Capture the cell that displays the provided text and extract its [X, Y] central coordinate. 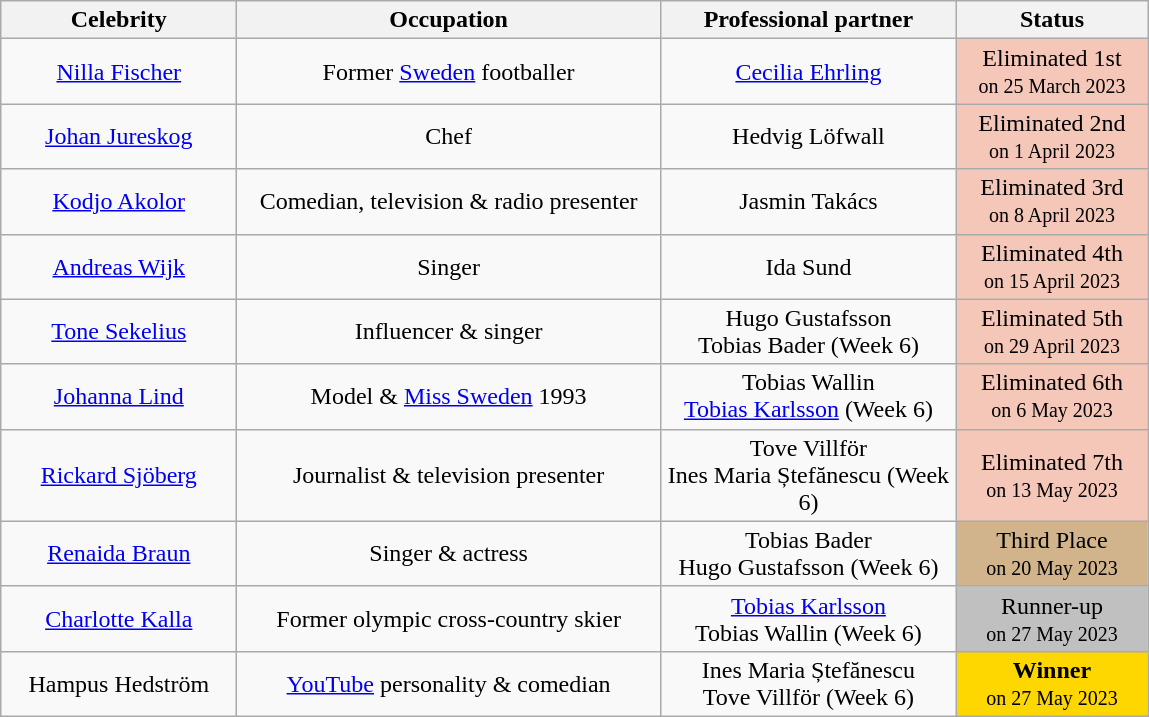
Eliminated 6thon 6 May 2023 [1052, 396]
Winneron 27 May 2023 [1052, 684]
Status [1052, 20]
Former Sweden footballer [449, 72]
Tone Sekelius [119, 332]
Renaida Braun [119, 554]
Singer & actress [449, 554]
Andreas Wijk [119, 266]
Nilla Fischer [119, 72]
Celebrity [119, 20]
Occupation [449, 20]
Influencer & singer [449, 332]
Kodjo Akolor [119, 202]
Comedian, television & radio presenter [449, 202]
Runner-upon 27 May 2023 [1052, 618]
Model & Miss Sweden 1993 [449, 396]
Ida Sund [808, 266]
Former olympic cross-country skier [449, 618]
Eliminated 4thon 15 April 2023 [1052, 266]
Hugo GustafssonTobias Bader (Week 6) [808, 332]
Tobias WallinTobias Karlsson (Week 6) [808, 396]
Eliminated 2ndon 1 April 2023 [1052, 136]
Professional partner [808, 20]
Eliminated 3rdon 8 April 2023 [1052, 202]
Eliminated 7thon 13 May 2023 [1052, 475]
Chef [449, 136]
Hampus Hedström [119, 684]
Singer [449, 266]
Charlotte Kalla [119, 618]
Tobias BaderHugo Gustafsson (Week 6) [808, 554]
Eliminated 1ston 25 March 2023 [1052, 72]
Hedvig Löfwall [808, 136]
Tobias KarlssonTobias Wallin (Week 6) [808, 618]
Cecilia Ehrling [808, 72]
Rickard Sjöberg [119, 475]
Johan Jureskog [119, 136]
Tove VillförInes Maria Ștefănescu (Week 6) [808, 475]
Ines Maria ȘtefănescuTove Villför (Week 6) [808, 684]
Jasmin Takács [808, 202]
Eliminated 5thon 29 April 2023 [1052, 332]
Journalist & television presenter [449, 475]
YouTube personality & comedian [449, 684]
Third Placeon 20 May 2023 [1052, 554]
Johanna Lind [119, 396]
